Capture the cell that displays the provided text and extract its [x, y] central coordinate. 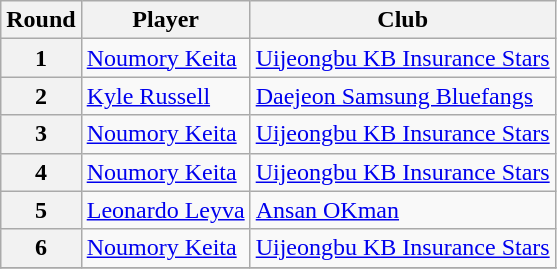
4 [41, 172]
Daejeon Samsung Bluefangs [402, 96]
1 [41, 58]
2 [41, 96]
Ansan OKman [402, 210]
Player [166, 20]
Kyle Russell [166, 96]
6 [41, 248]
5 [41, 210]
Leonardo Leyva [166, 210]
Club [402, 20]
3 [41, 134]
Round [41, 20]
